Pinpoint the cell where the given text exists, returning its (x, y) midpoint coordinate. 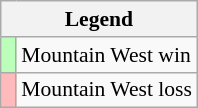
Mountain West win (106, 55)
Mountain West loss (106, 90)
Legend (99, 19)
